Locate the cell with the specified text and output its (X, Y) center coordinate. 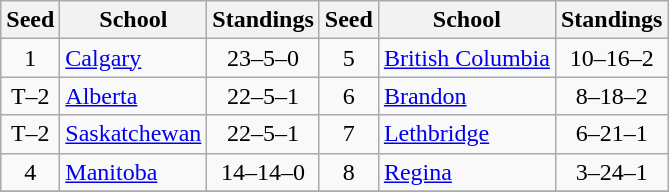
Alberta (134, 96)
5 (348, 58)
7 (348, 134)
Saskatchewan (134, 134)
Calgary (134, 58)
Brandon (466, 96)
8 (348, 172)
Manitoba (134, 172)
British Columbia (466, 58)
23–5–0 (263, 58)
4 (30, 172)
3–24–1 (611, 172)
1 (30, 58)
6–21–1 (611, 134)
Lethbridge (466, 134)
6 (348, 96)
Regina (466, 172)
14–14–0 (263, 172)
10–16–2 (611, 58)
8–18–2 (611, 96)
